Provide the (X, Y) coordinate of the cell's center where the given text is located.  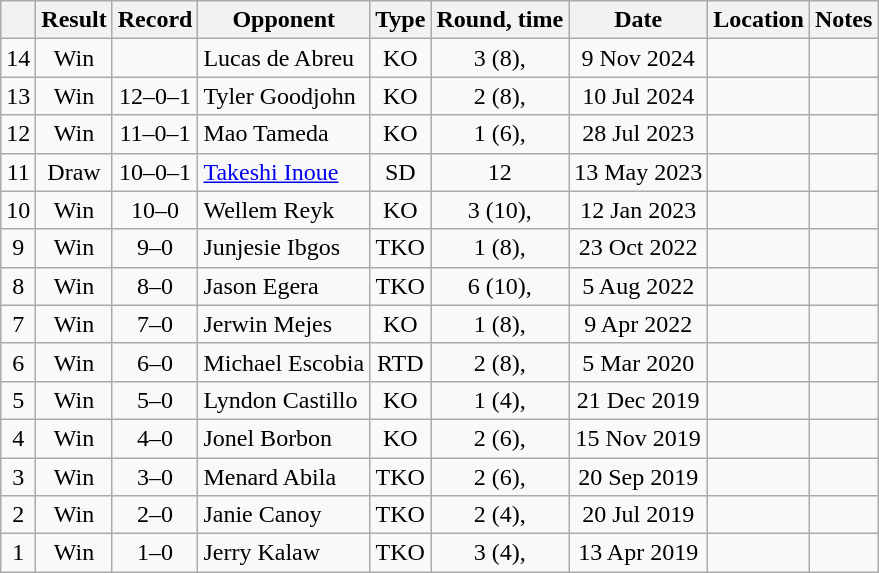
Jason Egera (284, 286)
28 Jul 2023 (638, 134)
7 (18, 324)
6 (18, 362)
2–0 (155, 515)
Janie Canoy (284, 515)
6 (10), (500, 286)
3 (8), (500, 58)
RTD (400, 362)
11–0–1 (155, 134)
Date (638, 20)
Jerwin Mejes (284, 324)
3 (10), (500, 210)
Draw (74, 172)
20 Jul 2019 (638, 515)
1 (4), (500, 400)
Jonel Borbon (284, 438)
10 (18, 210)
12 Jan 2023 (638, 210)
Type (400, 20)
Michael Escobia (284, 362)
7–0 (155, 324)
10–0–1 (155, 172)
10 Jul 2024 (638, 96)
2 (4), (500, 515)
Lyndon Castillo (284, 400)
Mao Tameda (284, 134)
Menard Abila (284, 477)
5–0 (155, 400)
Junjesie Ibgos (284, 248)
6–0 (155, 362)
12–0–1 (155, 96)
23 Oct 2022 (638, 248)
8–0 (155, 286)
9 (18, 248)
13 (18, 96)
3 (18, 477)
5 Aug 2022 (638, 286)
Lucas de Abreu (284, 58)
3 (4), (500, 553)
4–0 (155, 438)
9 Apr 2022 (638, 324)
13 Apr 2019 (638, 553)
2 (18, 515)
SD (400, 172)
21 Dec 2019 (638, 400)
13 May 2023 (638, 172)
Tyler Goodjohn (284, 96)
14 (18, 58)
9 Nov 2024 (638, 58)
8 (18, 286)
1–0 (155, 553)
Wellem Reyk (284, 210)
10–0 (155, 210)
5 (18, 400)
Opponent (284, 20)
4 (18, 438)
Jerry Kalaw (284, 553)
Round, time (500, 20)
9–0 (155, 248)
Notes (843, 20)
Record (155, 20)
3–0 (155, 477)
20 Sep 2019 (638, 477)
5 Mar 2020 (638, 362)
15 Nov 2019 (638, 438)
1 (6), (500, 134)
11 (18, 172)
Takeshi Inoue (284, 172)
1 (18, 553)
Result (74, 20)
Location (759, 20)
